Locate the cell with the specified text and output its [x, y] center coordinate. 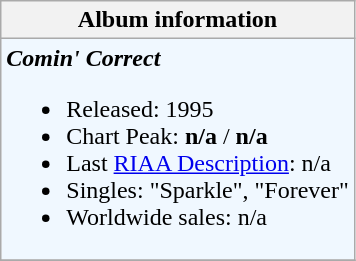
Album information [178, 20]
Comin' CorrectReleased: 1995Chart Peak: n/a / n/aLast RIAA Description: n/aSingles: "Sparkle", "Forever"Worldwide sales: n/a [178, 150]
